Scan for the cell matching the given text and deliver its (x, y) coordinate at center. 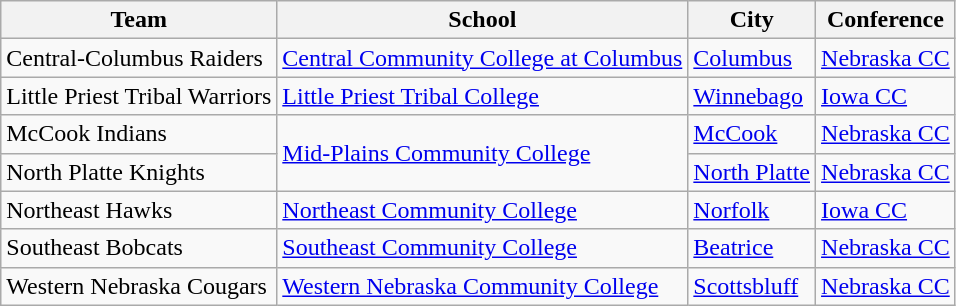
Columbus (752, 58)
Mid-Plains Community College (482, 153)
Central-Columbus Raiders (139, 58)
Beatrice (752, 248)
Team (139, 20)
Little Priest Tribal College (482, 96)
Conference (886, 20)
Norfolk (752, 210)
North Platte Knights (139, 172)
Scottsbluff (752, 286)
Little Priest Tribal Warriors (139, 96)
Western Nebraska Community College (482, 286)
North Platte (752, 172)
Southeast Bobcats (139, 248)
Western Nebraska Cougars (139, 286)
Northeast Community College (482, 210)
Southeast Community College (482, 248)
City (752, 20)
Winnebago (752, 96)
Northeast Hawks (139, 210)
Central Community College at Columbus (482, 58)
McCook Indians (139, 134)
School (482, 20)
McCook (752, 134)
